Return the (x, y) coordinate for the center point of the cell that contains the specified text.  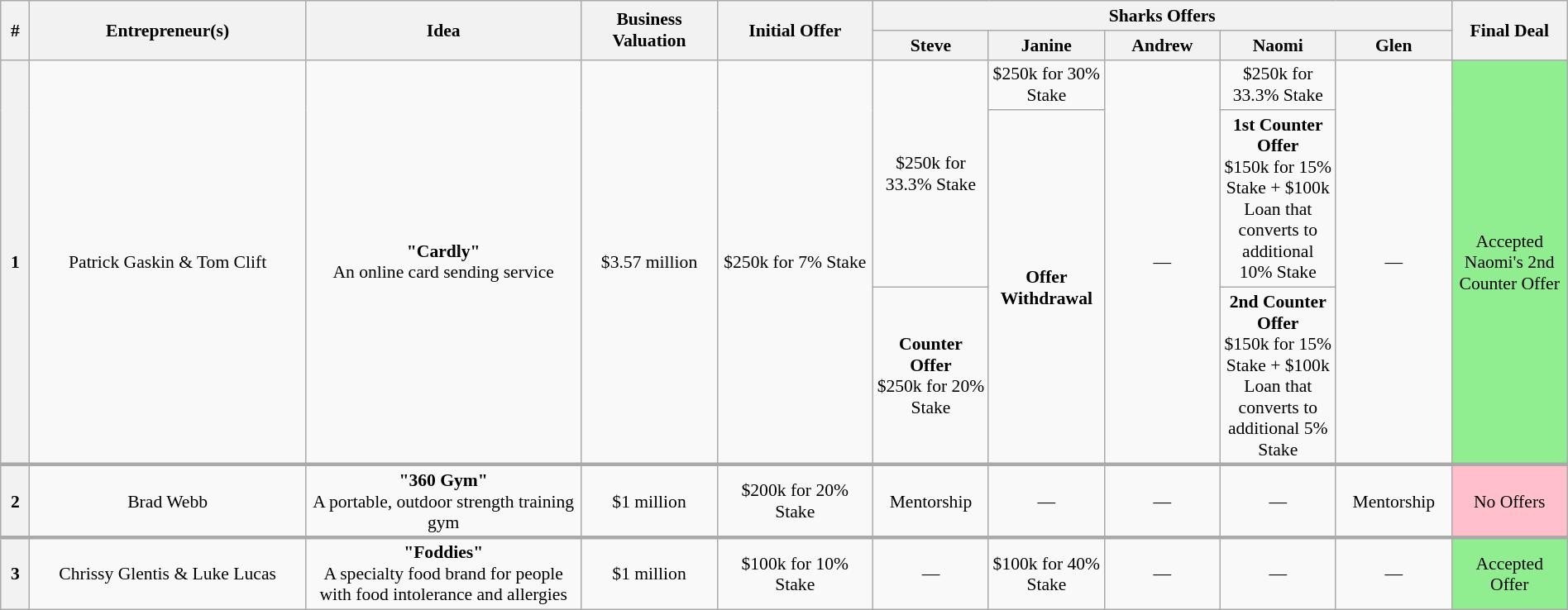
Chrissy Glentis & Luke Lucas (168, 574)
Accepted Naomi's 2nd Counter Offer (1509, 261)
Idea (443, 30)
1st Counter Offer$150k for 15% Stake + $100k Loan that converts to additional 10% Stake (1278, 199)
Final Deal (1509, 30)
$200k for 20% Stake (795, 501)
$250k for 30% Stake (1046, 84)
Accepted Offer (1509, 574)
Andrew (1162, 45)
"Cardly" An online card sending service (443, 261)
$250k for 7% Stake (795, 261)
No Offers (1509, 501)
2 (15, 501)
2nd Counter Offer$150k for 15% Stake + $100k Loan that converts to additional 5% Stake (1278, 376)
$100k for 40% Stake (1046, 574)
$100k for 10% Stake (795, 574)
Sharks Offers (1162, 16)
3 (15, 574)
Business Valuation (649, 30)
Brad Webb (168, 501)
Initial Offer (795, 30)
$3.57 million (649, 261)
1 (15, 261)
Janine (1046, 45)
Steve (930, 45)
Counter Offer$250k for 20% Stake (930, 376)
"Foddies" A specialty food brand for people with food intolerance and allergies (443, 574)
Offer Withdrawal (1046, 288)
Patrick Gaskin & Tom Clift (168, 261)
"360 Gym" A portable, outdoor strength training gym (443, 501)
Glen (1394, 45)
Naomi (1278, 45)
Entrepreneur(s) (168, 30)
# (15, 30)
